Extract the [X, Y] coordinate from the center of the cell holding the provided text.  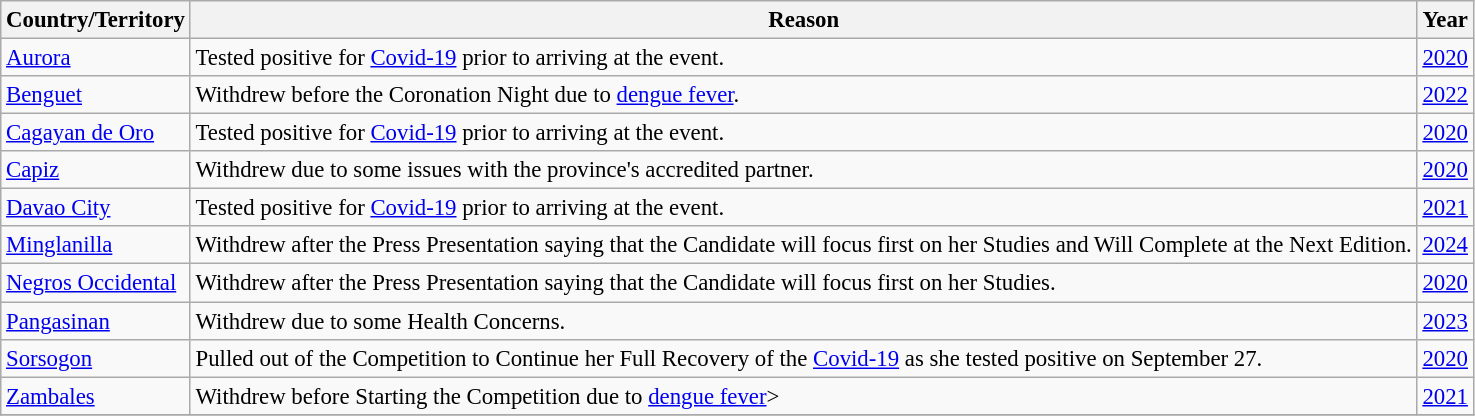
Pulled out of the Competition to Continue her Full Recovery of the Covid-19 as she tested positive on September 27. [804, 358]
2024 [1445, 245]
Withdrew before Starting the Competition due to dengue fever> [804, 396]
Minglanilla [96, 245]
Withdrew due to some Health Concerns. [804, 321]
Zambales [96, 396]
2022 [1445, 95]
Withdrew before the Coronation Night due to dengue fever. [804, 95]
Reason [804, 20]
Benguet [96, 95]
Negros Occidental [96, 283]
Withdrew due to some issues with the province's accredited partner. [804, 170]
Country/Territory [96, 20]
Withdrew after the Press Presentation saying that the Candidate will focus first on her Studies. [804, 283]
Aurora [96, 58]
Year [1445, 20]
Davao City [96, 208]
Cagayan de Oro [96, 133]
2023 [1445, 321]
Capiz [96, 170]
Pangasinan [96, 321]
Withdrew after the Press Presentation saying that the Candidate will focus first on her Studies and Will Complete at the Next Edition. [804, 245]
Sorsogon [96, 358]
